Extract the (X, Y) coordinate from the center of the cell holding the provided text.  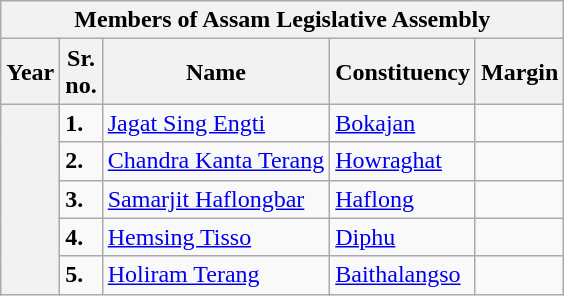
Name (216, 72)
4. (81, 237)
Year (30, 72)
Sr.no. (81, 72)
2. (81, 161)
Holiram Terang (216, 275)
1. (81, 123)
Bokajan (403, 123)
Hemsing Tisso (216, 237)
Diphu (403, 237)
5. (81, 275)
Howraghat (403, 161)
Members of Assam Legislative Assembly (282, 20)
Samarjit Haflongbar (216, 199)
Margin (519, 72)
Chandra Kanta Terang (216, 161)
3. (81, 199)
Haflong (403, 199)
Constituency (403, 72)
Baithalangso (403, 275)
Jagat Sing Engti (216, 123)
